For the text-containing cell, return its midpoint in [x, y] coordinate format. 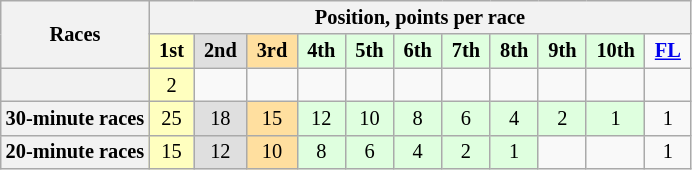
1st [172, 51]
7th [466, 51]
8th [514, 51]
25 [172, 118]
20-minute races [75, 152]
5th [369, 51]
10th [615, 51]
3rd [272, 51]
FL [668, 51]
30-minute races [75, 118]
6th [418, 51]
9th [562, 51]
18 [220, 118]
Position, points per race [420, 17]
2nd [220, 51]
Races [75, 34]
4th [321, 51]
